Find where the given text appears and provide that cell's center as (X, Y) coordinate. 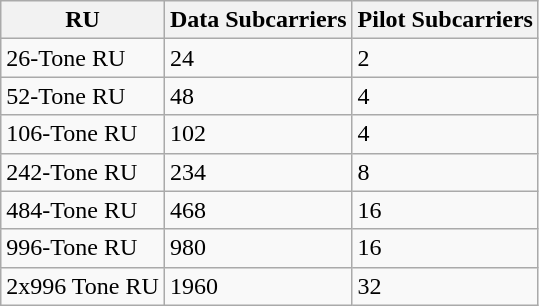
52-Tone RU (83, 96)
Data Subcarriers (258, 20)
980 (258, 248)
996-Tone RU (83, 248)
2x996 Tone RU (83, 286)
2 (445, 58)
1960 (258, 286)
48 (258, 96)
26-Tone RU (83, 58)
106-Tone RU (83, 134)
24 (258, 58)
242-Tone RU (83, 172)
32 (445, 286)
468 (258, 210)
Pilot Subcarriers (445, 20)
484-Tone RU (83, 210)
102 (258, 134)
8 (445, 172)
234 (258, 172)
RU (83, 20)
